Detect which cell encompasses the target text, then output its [x, y] center coordinate. 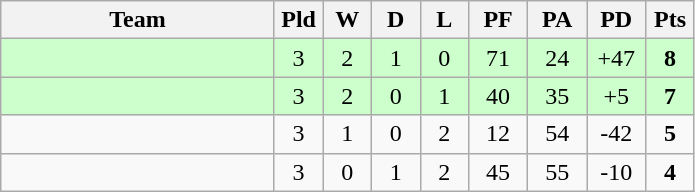
54 [558, 134]
+5 [616, 96]
71 [498, 58]
7 [670, 96]
PA [558, 20]
PD [616, 20]
Pld [298, 20]
45 [498, 172]
Team [138, 20]
PF [498, 20]
8 [670, 58]
12 [498, 134]
40 [498, 96]
55 [558, 172]
+47 [616, 58]
4 [670, 172]
Pts [670, 20]
L [444, 20]
24 [558, 58]
5 [670, 134]
W [348, 20]
D [396, 20]
-42 [616, 134]
35 [558, 96]
-10 [616, 172]
